Pinpoint the cell where the given text exists, returning its [X, Y] midpoint coordinate. 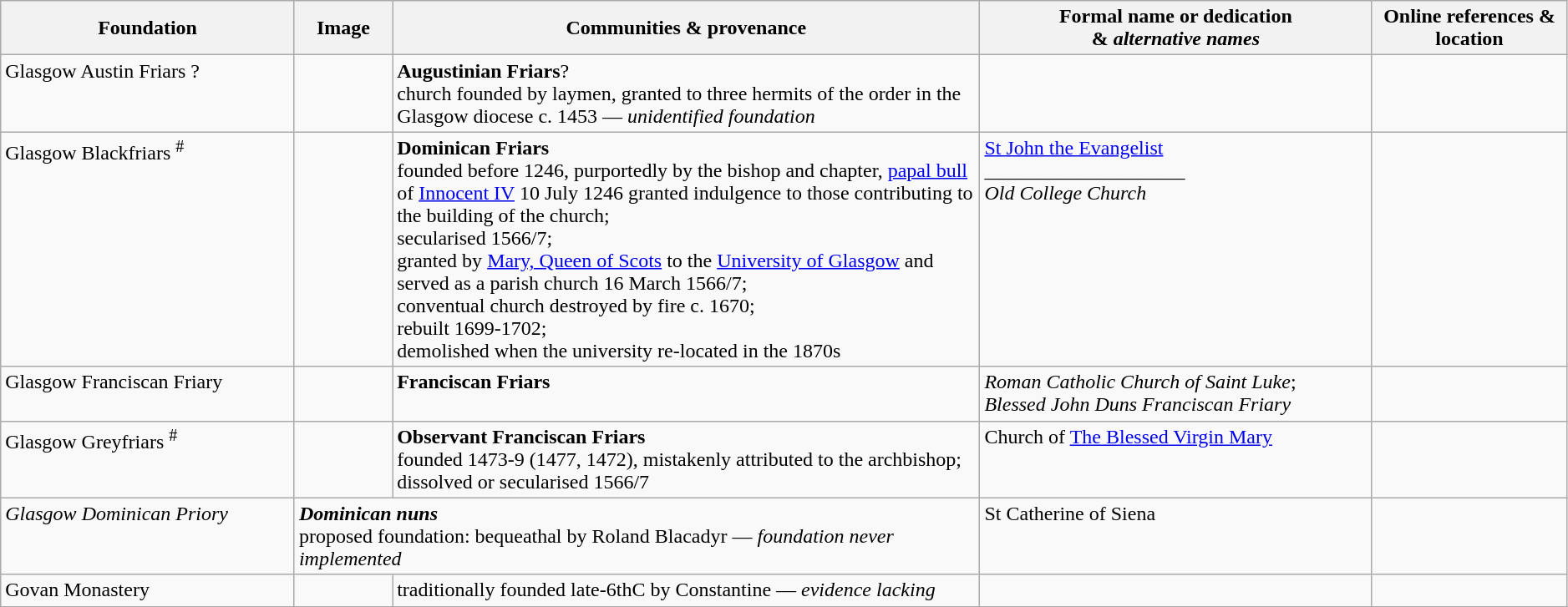
Dominican nunsproposed foundation: bequeathal by Roland Blacadyr — foundation never implemented [637, 536]
Glasgow Greyfriars # [148, 459]
Observant Franciscan Friarsfounded 1473-9 (1477, 1472), mistakenly attributed to the archbishop;dissolved or secularised 1566/7 [687, 459]
St John the Evangelist____________________Old College Church [1176, 249]
Church of The Blessed Virgin Mary [1176, 459]
Online references & location [1469, 28]
Image [343, 28]
Glasgow Blackfriars # [148, 249]
Foundation [148, 28]
traditionally founded late-6thC by Constantine — evidence lacking [687, 590]
Glasgow Austin Friars ? [148, 94]
Glasgow Franciscan Friary [148, 394]
Formal name or dedication & alternative names [1176, 28]
St Catherine of Siena [1176, 536]
Communities & provenance [687, 28]
Franciscan Friars [687, 394]
Glasgow Dominican Priory [148, 536]
Augustinian Friars?church founded by laymen, granted to three hermits of the order in the Glasgow diocese c. 1453 — unidentified foundation [687, 94]
Roman Catholic Church of Saint Luke;Blessed John Duns Franciscan Friary [1176, 394]
Govan Monastery [148, 590]
